Locate the cell with the specified text and output its [X, Y] center coordinate. 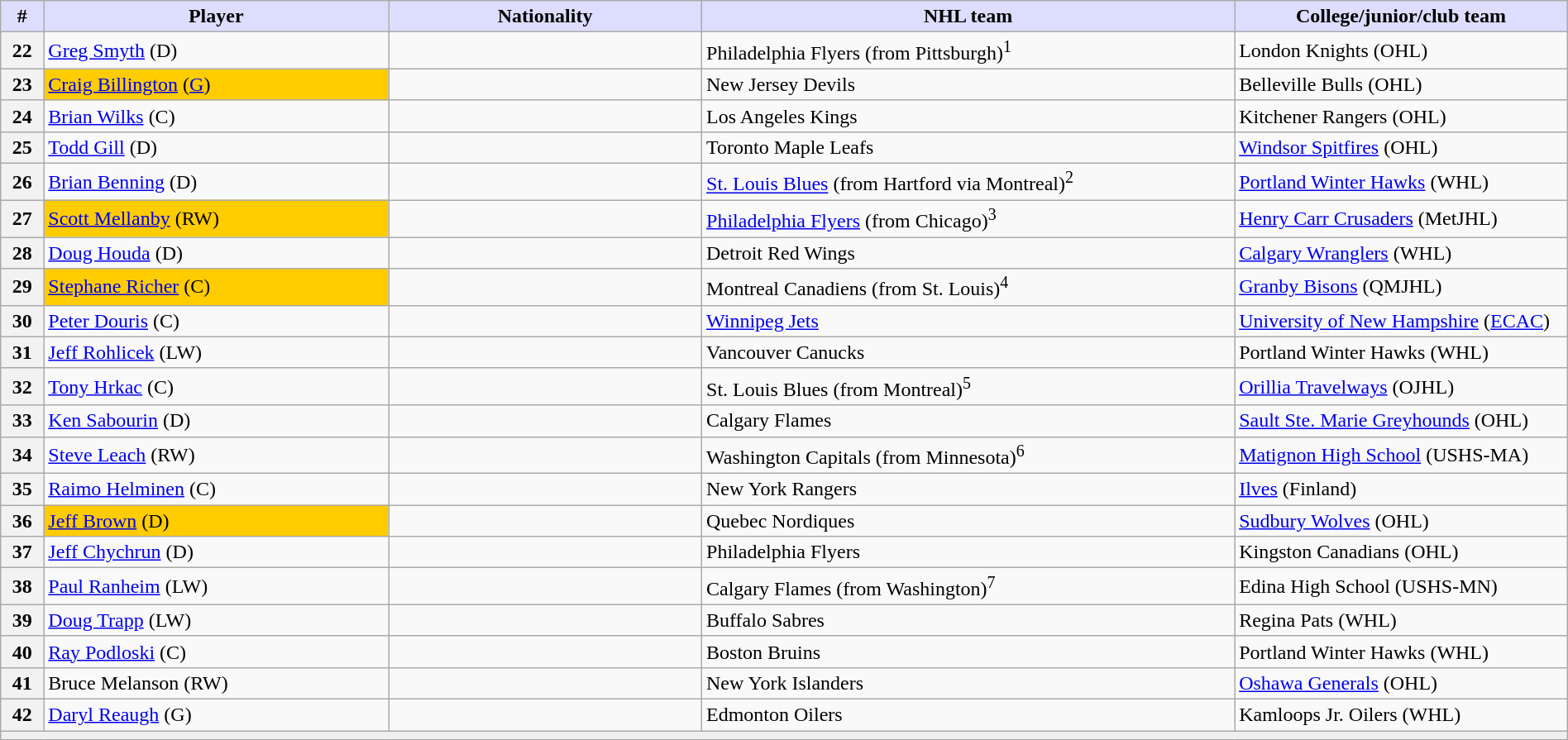
Bruce Melanson (RW) [217, 683]
Steve Leach (RW) [217, 455]
Oshawa Generals (OHL) [1401, 683]
Kingston Canadians (OHL) [1401, 552]
39 [22, 620]
41 [22, 683]
Craig Billington (G) [217, 84]
Quebec Nordiques [968, 521]
Orillia Travelways (OJHL) [1401, 387]
Ilves (Finland) [1401, 489]
Sudbury Wolves (OHL) [1401, 521]
29 [22, 288]
Greg Smyth (D) [217, 51]
Jeff Brown (D) [217, 521]
Doug Trapp (LW) [217, 620]
Raimo Helminen (C) [217, 489]
Regina Pats (WHL) [1401, 620]
New Jersey Devils [968, 84]
Paul Ranheim (LW) [217, 587]
Stephane Richer (C) [217, 288]
Ray Podloski (C) [217, 652]
Brian Wilks (C) [217, 116]
College/junior/club team [1401, 17]
23 [22, 84]
Calgary Wranglers (WHL) [1401, 253]
30 [22, 321]
University of New Hampshire (ECAC) [1401, 321]
London Knights (OHL) [1401, 51]
Todd Gill (D) [217, 147]
Brian Benning (D) [217, 182]
Matignon High School (USHS-MA) [1401, 455]
Buffalo Sabres [968, 620]
38 [22, 587]
# [22, 17]
25 [22, 147]
Jeff Rohlicek (LW) [217, 352]
40 [22, 652]
42 [22, 715]
Montreal Canadiens (from St. Louis)4 [968, 288]
36 [22, 521]
Granby Bisons (QMJHL) [1401, 288]
Ken Sabourin (D) [217, 421]
Los Angeles Kings [968, 116]
Washington Capitals (from Minnesota)6 [968, 455]
Scott Mellanby (RW) [217, 218]
Philadelphia Flyers (from Pittsburgh)1 [968, 51]
Philadelphia Flyers [968, 552]
Doug Houda (D) [217, 253]
Windsor Spitfires (OHL) [1401, 147]
Detroit Red Wings [968, 253]
Kitchener Rangers (OHL) [1401, 116]
33 [22, 421]
Toronto Maple Leafs [968, 147]
35 [22, 489]
28 [22, 253]
22 [22, 51]
Belleville Bulls (OHL) [1401, 84]
New York Rangers [968, 489]
32 [22, 387]
27 [22, 218]
New York Islanders [968, 683]
St. Louis Blues (from Hartford via Montreal)2 [968, 182]
NHL team [968, 17]
Vancouver Canucks [968, 352]
Calgary Flames [968, 421]
Boston Bruins [968, 652]
Nationality [546, 17]
24 [22, 116]
Philadelphia Flyers (from Chicago)3 [968, 218]
Sault Ste. Marie Greyhounds (OHL) [1401, 421]
St. Louis Blues (from Montreal)5 [968, 387]
Kamloops Jr. Oilers (WHL) [1401, 715]
31 [22, 352]
Daryl Reaugh (G) [217, 715]
Jeff Chychrun (D) [217, 552]
Henry Carr Crusaders (MetJHL) [1401, 218]
26 [22, 182]
Tony Hrkac (C) [217, 387]
Calgary Flames (from Washington)7 [968, 587]
37 [22, 552]
Edina High School (USHS-MN) [1401, 587]
34 [22, 455]
Player [217, 17]
Edmonton Oilers [968, 715]
Winnipeg Jets [968, 321]
Peter Douris (C) [217, 321]
